Capture the cell that displays the provided text and extract its (X, Y) central coordinate. 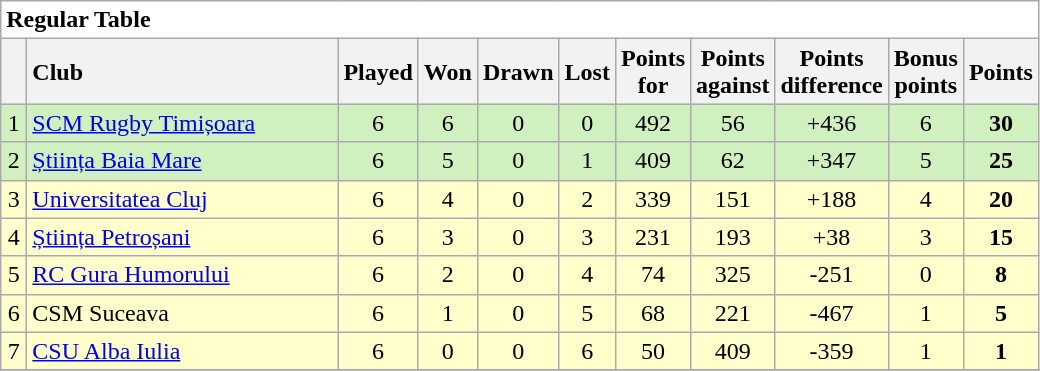
RC Gura Humorului (182, 275)
68 (652, 313)
+436 (832, 123)
Universitatea Cluj (182, 199)
62 (733, 161)
Club (182, 72)
Won (448, 72)
Bonus points (926, 72)
Points for (652, 72)
20 (1000, 199)
-359 (832, 351)
Points against (733, 72)
Știința Baia Mare (182, 161)
325 (733, 275)
Points difference (832, 72)
30 (1000, 123)
CSM Suceava (182, 313)
CSU Alba Iulia (182, 351)
-251 (832, 275)
7 (14, 351)
+188 (832, 199)
15 (1000, 237)
Points (1000, 72)
8 (1000, 275)
SCM Rugby Timișoara (182, 123)
Știința Petroșani (182, 237)
-467 (832, 313)
339 (652, 199)
25 (1000, 161)
221 (733, 313)
Drawn (518, 72)
50 (652, 351)
74 (652, 275)
231 (652, 237)
Lost (587, 72)
56 (733, 123)
492 (652, 123)
Played (378, 72)
Regular Table (520, 20)
193 (733, 237)
+347 (832, 161)
+38 (832, 237)
151 (733, 199)
